Extract the [x, y] coordinate from the center of the cell holding the provided text.  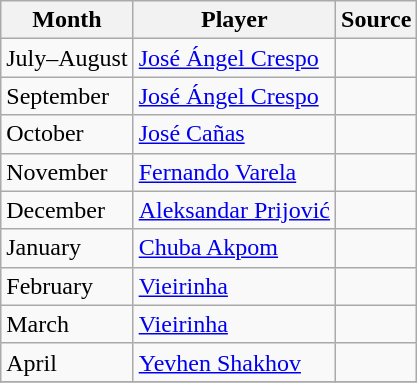
October [67, 134]
July–August [67, 58]
Source [376, 20]
February [67, 286]
Month [67, 20]
Player [234, 20]
Yevhen Shakhov [234, 362]
Fernando Varela [234, 172]
Aleksandar Prijović [234, 210]
September [67, 96]
April [67, 362]
March [67, 324]
January [67, 248]
November [67, 172]
December [67, 210]
José Cañas [234, 134]
Chuba Akpom [234, 248]
